From the cell containing the given text, extract its center point as (X, Y) coordinate. 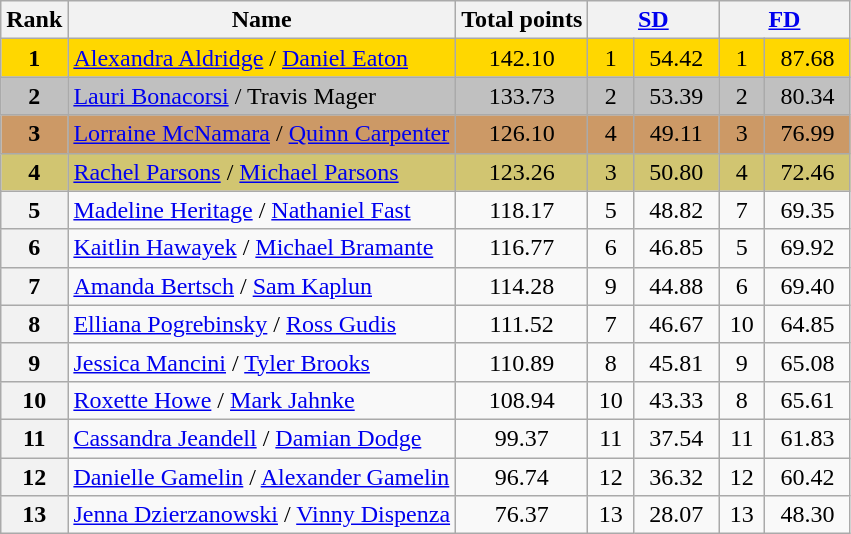
142.10 (522, 58)
49.11 (676, 134)
133.73 (522, 96)
110.89 (522, 362)
Madeline Heritage / Nathaniel Fast (262, 210)
36.32 (676, 477)
Danielle Gamelin / Alexander Gamelin (262, 477)
Total points (522, 20)
50.80 (676, 172)
Jenna Dzierzanowski / Vinny Dispenza (262, 515)
Kaitlin Hawayek / Michael Bramante (262, 248)
114.28 (522, 286)
Alexandra Aldridge / Daniel Eaton (262, 58)
45.81 (676, 362)
80.34 (808, 96)
111.52 (522, 324)
43.33 (676, 400)
Cassandra Jeandell / Damian Dodge (262, 438)
28.07 (676, 515)
46.85 (676, 248)
Elliana Pogrebinsky / Ross Gudis (262, 324)
48.30 (808, 515)
Rachel Parsons / Michael Parsons (262, 172)
Rank (34, 20)
69.92 (808, 248)
48.82 (676, 210)
Name (262, 20)
76.99 (808, 134)
SD (654, 20)
96.74 (522, 477)
69.40 (808, 286)
Amanda Bertsch / Sam Kaplun (262, 286)
64.85 (808, 324)
116.77 (522, 248)
54.42 (676, 58)
123.26 (522, 172)
69.35 (808, 210)
Roxette Howe / Mark Jahnke (262, 400)
118.17 (522, 210)
60.42 (808, 477)
61.83 (808, 438)
126.10 (522, 134)
Lorraine McNamara / Quinn Carpenter (262, 134)
65.61 (808, 400)
76.37 (522, 515)
99.37 (522, 438)
FD (784, 20)
44.88 (676, 286)
65.08 (808, 362)
87.68 (808, 58)
53.39 (676, 96)
Jessica Mancini / Tyler Brooks (262, 362)
Lauri Bonacorsi / Travis Mager (262, 96)
108.94 (522, 400)
72.46 (808, 172)
37.54 (676, 438)
46.67 (676, 324)
